Output the [x, y] coordinate of the center of the cell containing the given text.  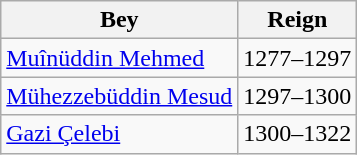
1277–1297 [298, 58]
Gazi Çelebi [120, 134]
Mühezzebüddin Mesud [120, 96]
Bey [120, 20]
1297–1300 [298, 96]
1300–1322 [298, 134]
Reign [298, 20]
Muînüddin Mehmed [120, 58]
